Provide the (X, Y) coordinate of the cell's center where the given text is located.  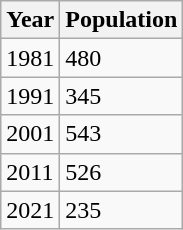
480 (122, 58)
Population (122, 20)
1981 (30, 58)
235 (122, 210)
Year (30, 20)
526 (122, 172)
543 (122, 134)
2011 (30, 172)
345 (122, 96)
2021 (30, 210)
1991 (30, 96)
2001 (30, 134)
